Provide the [x, y] coordinate of the cell's center where the given text is located.  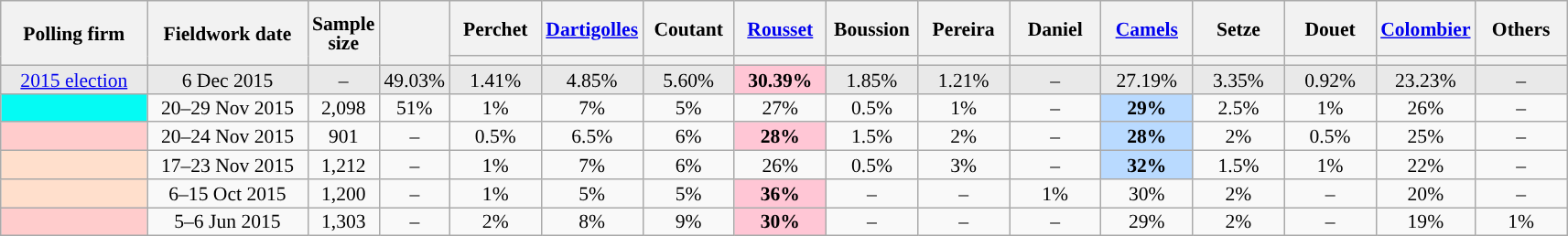
25% [1425, 137]
Coutant [688, 28]
49.03% [414, 79]
1.21% [964, 79]
8% [591, 221]
1,200 [343, 194]
2.5% [1238, 108]
20–29 Nov 2015 [227, 108]
20% [1425, 194]
36% [780, 194]
19% [1425, 221]
27.19% [1147, 79]
3% [964, 165]
6.5% [591, 137]
23.23% [1425, 79]
3.35% [1238, 79]
1,212 [343, 165]
Samplesize [343, 33]
17–23 Nov 2015 [227, 165]
30.39% [780, 79]
Daniel [1055, 28]
27% [780, 108]
2015 election [74, 79]
1.41% [495, 79]
0.92% [1330, 79]
9% [688, 221]
32% [1147, 165]
4.85% [591, 79]
Fieldwork date [227, 33]
51% [414, 108]
5–6 Jun 2015 [227, 221]
6–15 Oct 2015 [227, 194]
2,098 [343, 108]
5.60% [688, 79]
Douet [1330, 28]
Rousset [780, 28]
Colombier [1425, 28]
6 Dec 2015 [227, 79]
Others [1521, 28]
1.85% [871, 79]
20–24 Nov 2015 [227, 137]
901 [343, 137]
Polling firm [74, 33]
Perchet [495, 28]
1,303 [343, 221]
Camels [1147, 28]
Pereira [964, 28]
Setze [1238, 28]
Boussion [871, 28]
Dartigolles [591, 28]
22% [1425, 165]
